From the cell containing the given text, extract its center point as [X, Y] coordinate. 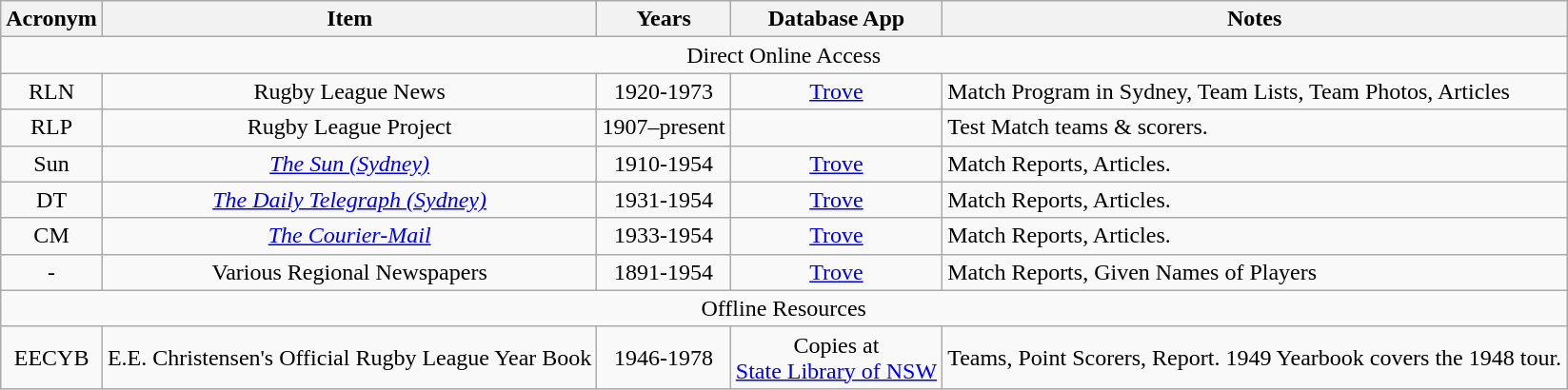
Acronym [51, 19]
1946-1978 [664, 358]
DT [51, 200]
RLP [51, 127]
The Sun (Sydney) [349, 164]
1910-1954 [664, 164]
CM [51, 236]
Test Match teams & scorers. [1255, 127]
Match Reports, Given Names of Players [1255, 272]
Match Program in Sydney, Team Lists, Team Photos, Articles [1255, 91]
The Daily Telegraph (Sydney) [349, 200]
1920-1973 [664, 91]
1907–present [664, 127]
Item [349, 19]
The Courier-Mail [349, 236]
Rugby League News [349, 91]
Various Regional Newspapers [349, 272]
Sun [51, 164]
1933-1954 [664, 236]
Notes [1255, 19]
Offline Resources [784, 308]
Years [664, 19]
1891-1954 [664, 272]
Database App [836, 19]
E.E. Christensen's Official Rugby League Year Book [349, 358]
EECYB [51, 358]
Rugby League Project [349, 127]
Copies at State Library of NSW [836, 358]
Teams, Point Scorers, Report. 1949 Yearbook covers the 1948 tour. [1255, 358]
- [51, 272]
Direct Online Access [784, 55]
RLN [51, 91]
1931-1954 [664, 200]
